Capture the cell that displays the provided text and extract its [X, Y] central coordinate. 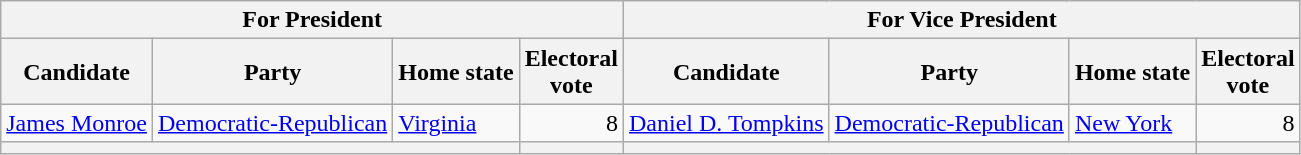
For Vice President [962, 20]
Virginia [456, 123]
For President [312, 20]
James Monroe [77, 123]
Daniel D. Tompkins [726, 123]
New York [1132, 123]
